Locate the cell with the specified text and output its [X, Y] center coordinate. 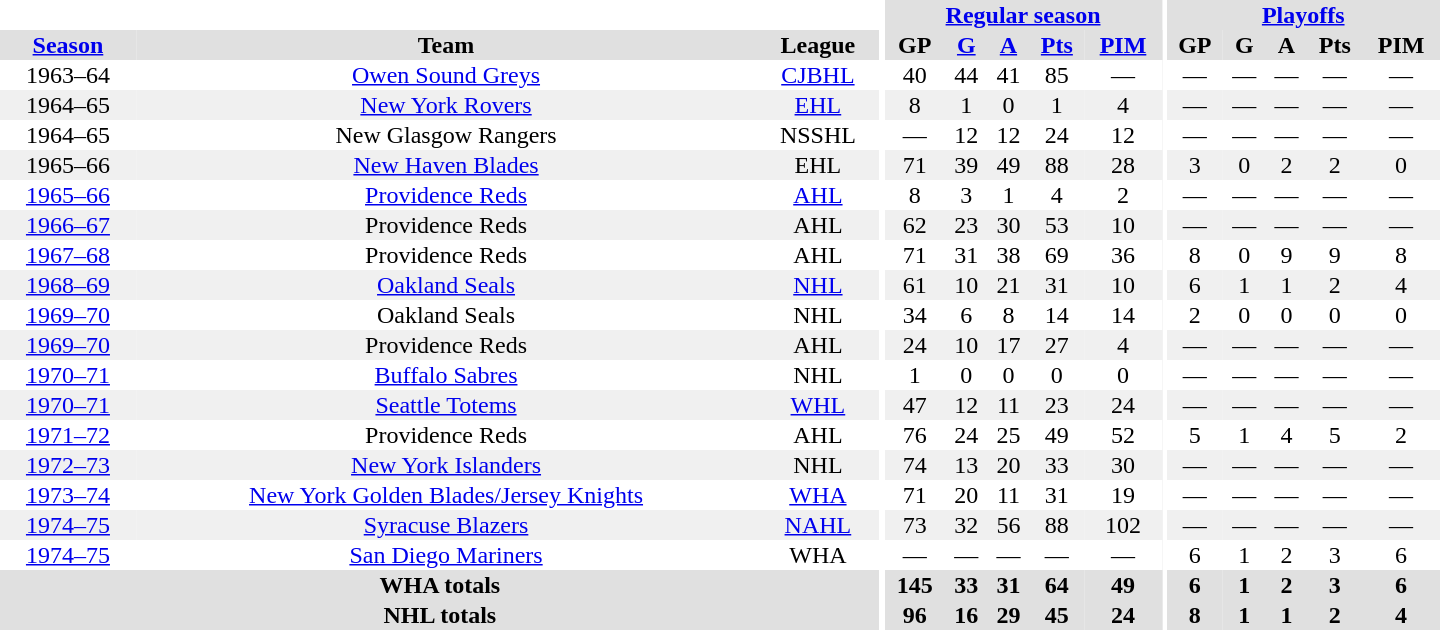
47 [914, 405]
32 [966, 525]
NHL totals [440, 615]
Season [68, 45]
21 [1008, 285]
1966–67 [68, 225]
61 [914, 285]
85 [1058, 75]
Owen Sound Greys [446, 75]
41 [1008, 75]
Syracuse Blazers [446, 525]
56 [1008, 525]
27 [1058, 345]
13 [966, 465]
1967–68 [68, 255]
WHL [818, 405]
38 [1008, 255]
1973–74 [68, 495]
1968–69 [68, 285]
69 [1058, 255]
28 [1123, 165]
Buffalo Sabres [446, 375]
League [818, 45]
Regular season [1022, 15]
New Glasgow Rangers [446, 135]
1972–73 [68, 465]
62 [914, 225]
New Haven Blades [446, 165]
145 [914, 585]
53 [1058, 225]
WHA totals [440, 585]
NAHL [818, 525]
96 [914, 615]
40 [914, 75]
74 [914, 465]
1971–72 [68, 435]
36 [1123, 255]
64 [1058, 585]
45 [1058, 615]
29 [1008, 615]
44 [966, 75]
1963–64 [68, 75]
New York Islanders [446, 465]
52 [1123, 435]
102 [1123, 525]
New York Rovers [446, 105]
76 [914, 435]
39 [966, 165]
Seattle Totems [446, 405]
NSSHL [818, 135]
34 [914, 315]
25 [1008, 435]
Playoffs [1303, 15]
17 [1008, 345]
New York Golden Blades/Jersey Knights [446, 495]
73 [914, 525]
San Diego Mariners [446, 555]
Team [446, 45]
16 [966, 615]
19 [1123, 495]
CJBHL [818, 75]
